Detect which cell encompasses the target text, then output its [x, y] center coordinate. 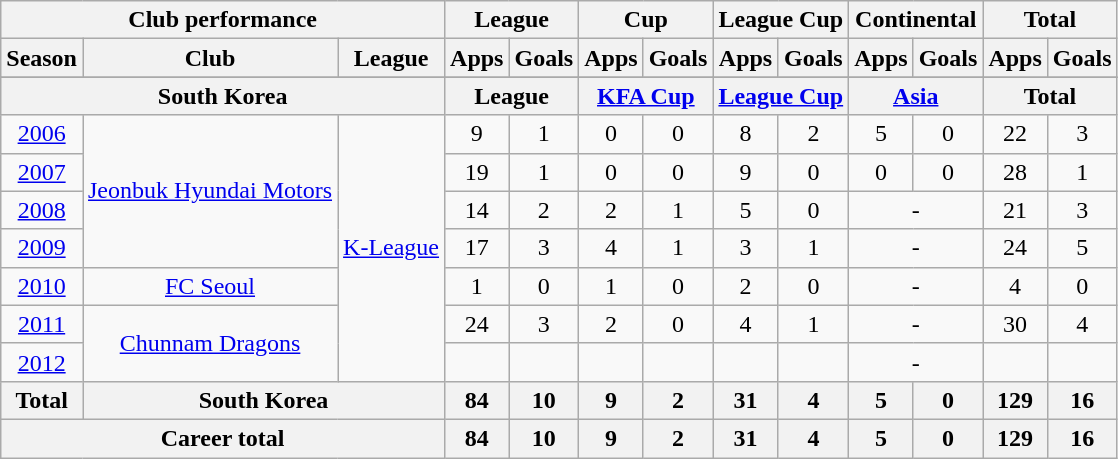
2008 [42, 210]
17 [477, 248]
2007 [42, 172]
Club performance [223, 20]
Cup [646, 20]
28 [1015, 172]
Career total [223, 438]
2006 [42, 134]
19 [477, 172]
Asia [916, 96]
30 [1015, 324]
K-League [392, 248]
Jeonbuk Hyundai Motors [210, 191]
Season [42, 58]
22 [1015, 134]
2011 [42, 324]
Club [210, 58]
2010 [42, 286]
2009 [42, 248]
KFA Cup [646, 96]
FC Seoul [210, 286]
21 [1015, 210]
Continental [916, 20]
8 [746, 134]
2012 [42, 362]
Chunnam Dragons [210, 343]
14 [477, 210]
